From the cell containing the given text, extract its center point as (X, Y) coordinate. 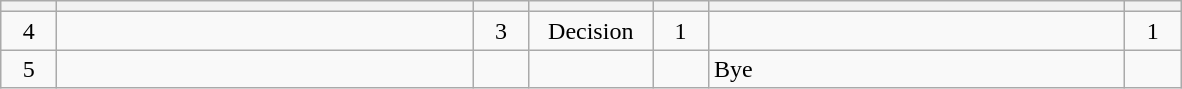
Bye (917, 69)
5 (29, 69)
Decision (591, 31)
3 (501, 31)
4 (29, 31)
